Return (X, Y) of the center of cell containing provided text 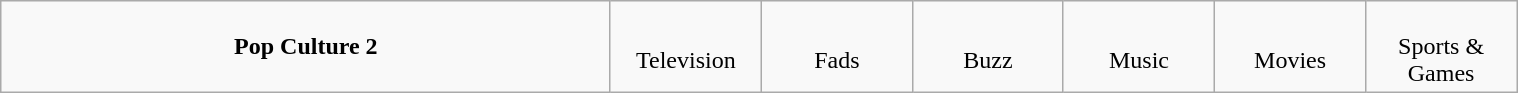
Sports & Games (1442, 47)
Music (1138, 47)
Buzz (988, 47)
Movies (1290, 47)
Television (686, 47)
Pop Culture 2 (306, 47)
Fads (836, 47)
